Identify which cell holds the provided text, then report its [x, y] central coordinate. 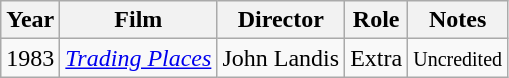
1983 [30, 58]
Notes [458, 20]
John Landis [281, 58]
Director [281, 20]
Trading Places [138, 58]
Film [138, 20]
Year [30, 20]
Uncredited [458, 58]
Extra [376, 58]
Role [376, 20]
